From the cell containing the given text, extract its center point as [x, y] coordinate. 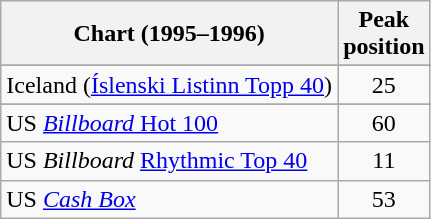
25 [384, 85]
11 [384, 161]
Peakposition [384, 34]
53 [384, 199]
US Billboard Hot 100 [170, 123]
US Billboard Rhythmic Top 40 [170, 161]
US Cash Box [170, 199]
Chart (1995–1996) [170, 34]
Iceland (Íslenski Listinn Topp 40) [170, 85]
60 [384, 123]
